Locate the cell with the specified text and output its (X, Y) center coordinate. 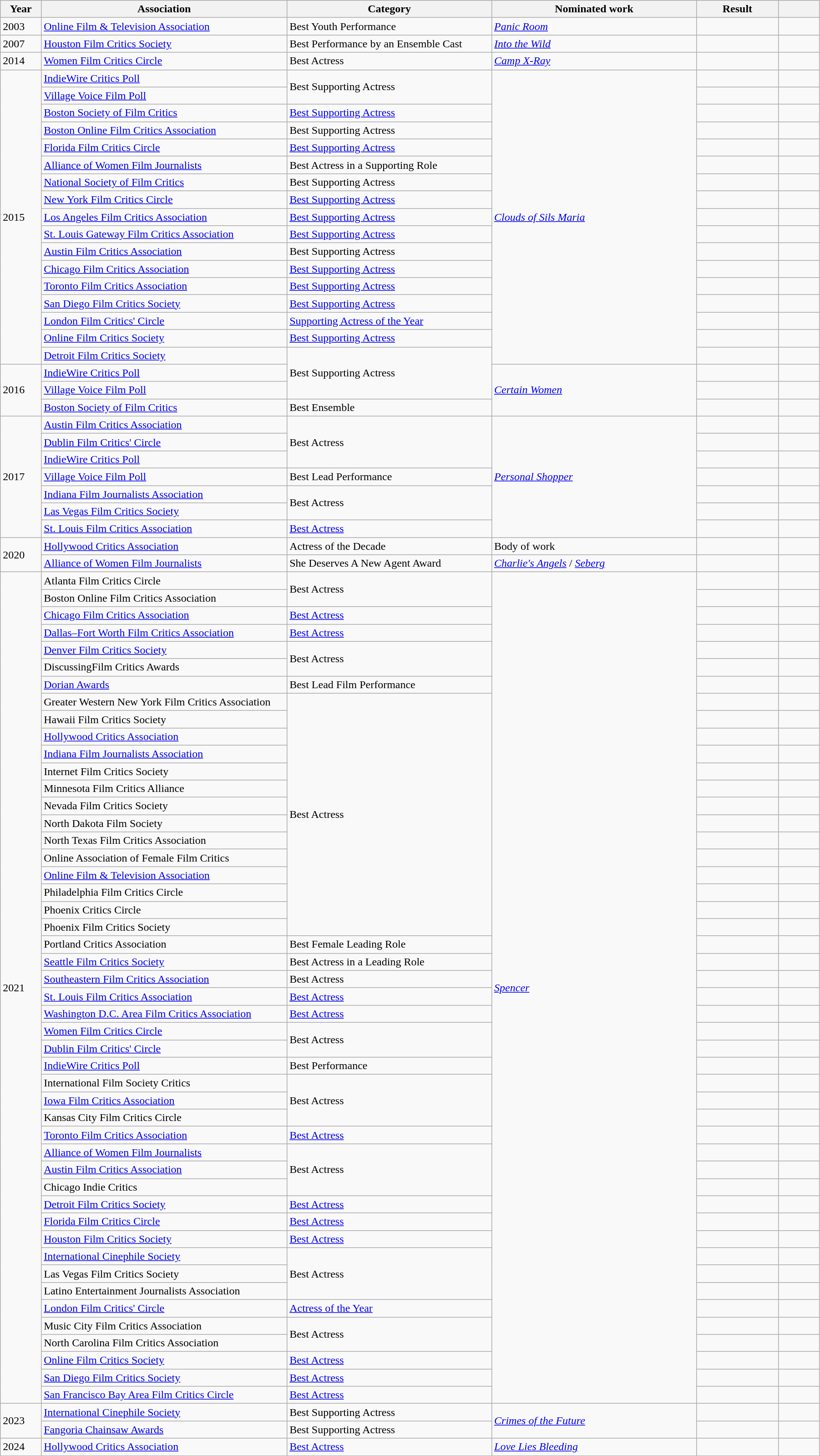
Nominated work (594, 9)
Dorian Awards (164, 685)
Association (164, 9)
Best Lead Film Performance (390, 685)
2017 (21, 477)
St. Louis Gateway Film Critics Association (164, 234)
Panic Room (594, 26)
2020 (21, 555)
Chicago Indie Critics (164, 1187)
Fangoria Chainsaw Awards (164, 1430)
2023 (21, 1421)
Best Performance by an Ensemble Cast (390, 44)
Into the Wild (594, 44)
North Dakota Film Society (164, 823)
International Film Society Critics (164, 1083)
Personal Shopper (594, 477)
North Carolina Film Critics Association (164, 1343)
Crimes of the Future (594, 1421)
Best Youth Performance (390, 26)
Best Actress in a Supporting Role (390, 165)
2003 (21, 26)
Nevada Film Critics Society (164, 806)
Online Association of Female Film Critics (164, 858)
National Society of Film Critics (164, 182)
Category (390, 9)
Body of work (594, 546)
Clouds of Sils Maria (594, 217)
Portland Critics Association (164, 944)
Denver Film Critics Society (164, 650)
New York Film Critics Circle (164, 199)
Love Lies Bleeding (594, 1447)
Charlie's Angels / Seberg (594, 563)
Best Performance (390, 1066)
Actress of the Decade (390, 546)
Seattle Film Critics Society (164, 962)
Kansas City Film Critics Circle (164, 1118)
Washington D.C. Area Film Critics Association (164, 1014)
Los Angeles Film Critics Association (164, 217)
DiscussingFilm Critics Awards (164, 667)
2024 (21, 1447)
Phoenix Film Critics Society (164, 927)
She Deserves A New Agent Award (390, 563)
North Texas Film Critics Association (164, 841)
San Francisco Bay Area Film Critics Circle (164, 1395)
Year (21, 9)
2016 (21, 390)
Certain Women (594, 390)
Philadelphia Film Critics Circle (164, 893)
2014 (21, 61)
Phoenix Critics Circle (164, 910)
Best Actress in a Leading Role (390, 962)
Spencer (594, 988)
Supporting Actress of the Year (390, 321)
Greater Western New York Film Critics Association (164, 702)
Hawaii Film Critics Society (164, 719)
Atlanta Film Critics Circle (164, 581)
Actress of the Year (390, 1308)
2015 (21, 217)
Southeastern Film Critics Association (164, 979)
Best Lead Performance (390, 477)
2007 (21, 44)
Iowa Film Critics Association (164, 1101)
Minnesota Film Critics Alliance (164, 789)
Result (737, 9)
2021 (21, 988)
Best Ensemble (390, 407)
Best Female Leading Role (390, 944)
Latino Entertainment Journalists Association (164, 1291)
Internet Film Critics Society (164, 771)
Camp X-Ray (594, 61)
Dallas–Fort Worth Film Critics Association (164, 633)
Music City Film Critics Association (164, 1326)
